Search for the cell housing the specified text and yield its (X, Y) center coordinate. 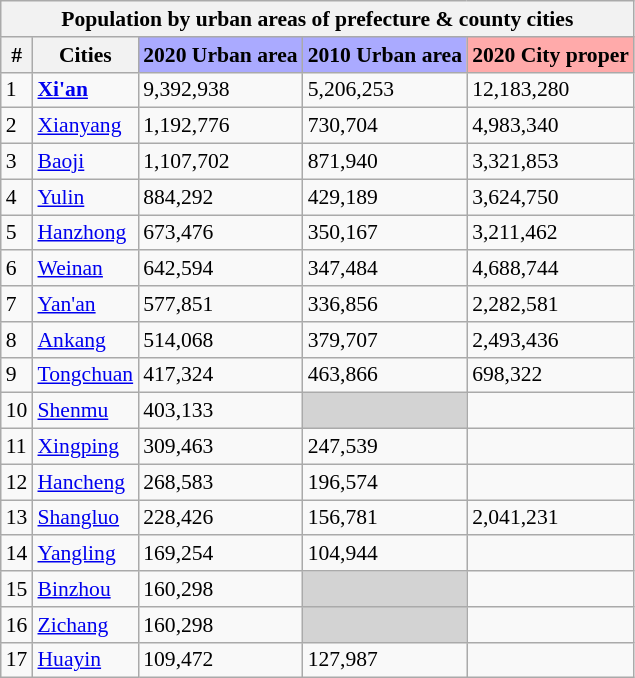
2020 City proper (550, 55)
16 (17, 625)
Huayin (85, 660)
4,688,744 (550, 269)
Cities (85, 55)
Ankang (85, 340)
1,107,702 (220, 162)
309,463 (220, 447)
3 (17, 162)
Shenmu (85, 411)
Hanzhong (85, 233)
Zichang (85, 625)
4 (17, 197)
Xianyang (85, 126)
3,321,853 (550, 162)
9 (17, 375)
156,781 (385, 518)
12 (17, 482)
463,866 (385, 375)
228,426 (220, 518)
5 (17, 233)
514,068 (220, 340)
247,539 (385, 447)
730,704 (385, 126)
673,476 (220, 233)
10 (17, 411)
Weinan (85, 269)
Yangling (85, 554)
Shangluo (85, 518)
3,211,462 (550, 233)
871,940 (385, 162)
Tongchuan (85, 375)
7 (17, 304)
403,133 (220, 411)
379,707 (385, 340)
642,594 (220, 269)
Xingping (85, 447)
1 (17, 90)
127,987 (385, 660)
Baoji (85, 162)
6 (17, 269)
577,851 (220, 304)
13 (17, 518)
3,624,750 (550, 197)
17 (17, 660)
Xi'an (85, 90)
12,183,280 (550, 90)
417,324 (220, 375)
2,041,231 (550, 518)
350,167 (385, 233)
336,856 (385, 304)
104,944 (385, 554)
# (17, 55)
2 (17, 126)
268,583 (220, 482)
1,192,776 (220, 126)
109,472 (220, 660)
884,292 (220, 197)
Yulin (85, 197)
347,484 (385, 269)
Binzhou (85, 589)
169,254 (220, 554)
Yan'an (85, 304)
Hancheng (85, 482)
2020 Urban area (220, 55)
15 (17, 589)
2,282,581 (550, 304)
14 (17, 554)
4,983,340 (550, 126)
Population by urban areas of prefecture & county cities (318, 19)
9,392,938 (220, 90)
8 (17, 340)
2,493,436 (550, 340)
429,189 (385, 197)
698,322 (550, 375)
5,206,253 (385, 90)
196,574 (385, 482)
2010 Urban area (385, 55)
11 (17, 447)
